Pinpoint the cell where the given text exists, returning its (x, y) midpoint coordinate. 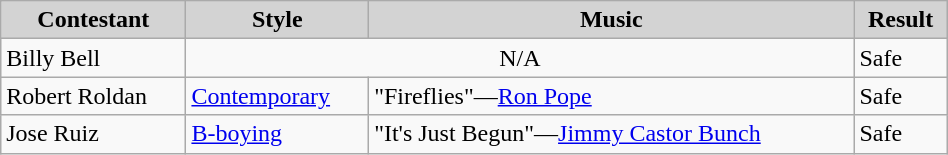
Billy Bell (94, 58)
"Fireflies"—Ron Pope (612, 96)
Robert Roldan (94, 96)
B-boying (278, 134)
Style (278, 20)
Contestant (94, 20)
Jose Ruiz (94, 134)
"It's Just Begun"—Jimmy Castor Bunch (612, 134)
N/A (520, 58)
Result (900, 20)
Contemporary (278, 96)
Music (612, 20)
